Extract the [X, Y] coordinate from the center of the cell holding the provided text.  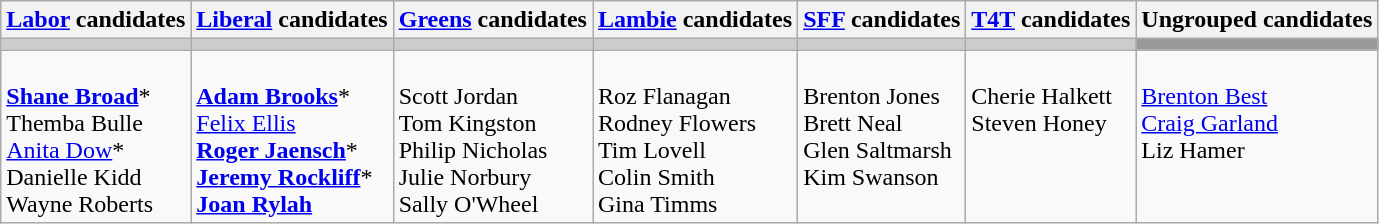
Labor candidates [96, 20]
Greens candidates [492, 20]
Lambie candidates [694, 20]
Shane Broad* Themba Bulle Anita Dow* Danielle Kidd Wayne Roberts [96, 136]
Brenton Best Craig Garland Liz Hamer [1257, 136]
Ungrouped candidates [1257, 20]
Roz Flanagan Rodney Flowers Tim Lovell Colin Smith Gina Timms [694, 136]
Adam Brooks* Felix Ellis Roger Jaensch* Jeremy Rockliff* Joan Rylah [292, 136]
Scott Jordan Tom Kingston Philip Nicholas Julie Norbury Sally O'Wheel [492, 136]
T4T candidates [1051, 20]
Liberal candidates [292, 20]
Brenton Jones Brett Neal Glen Saltmarsh Kim Swanson [882, 136]
Cherie Halkett Steven Honey [1051, 136]
SFF candidates [882, 20]
